Determine the (X, Y) coordinate at the center of the cell enclosing the given text.  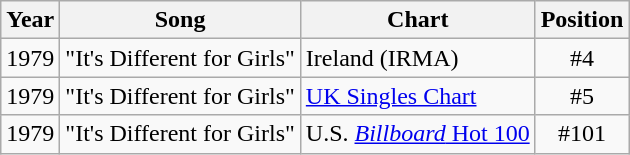
Year (30, 20)
Ireland (IRMA) (418, 58)
Song (180, 20)
Chart (418, 20)
UK Singles Chart (418, 96)
#5 (582, 96)
#4 (582, 58)
U.S. Billboard Hot 100 (418, 134)
Position (582, 20)
#101 (582, 134)
